Search for the cell housing the specified text and yield its [x, y] center coordinate. 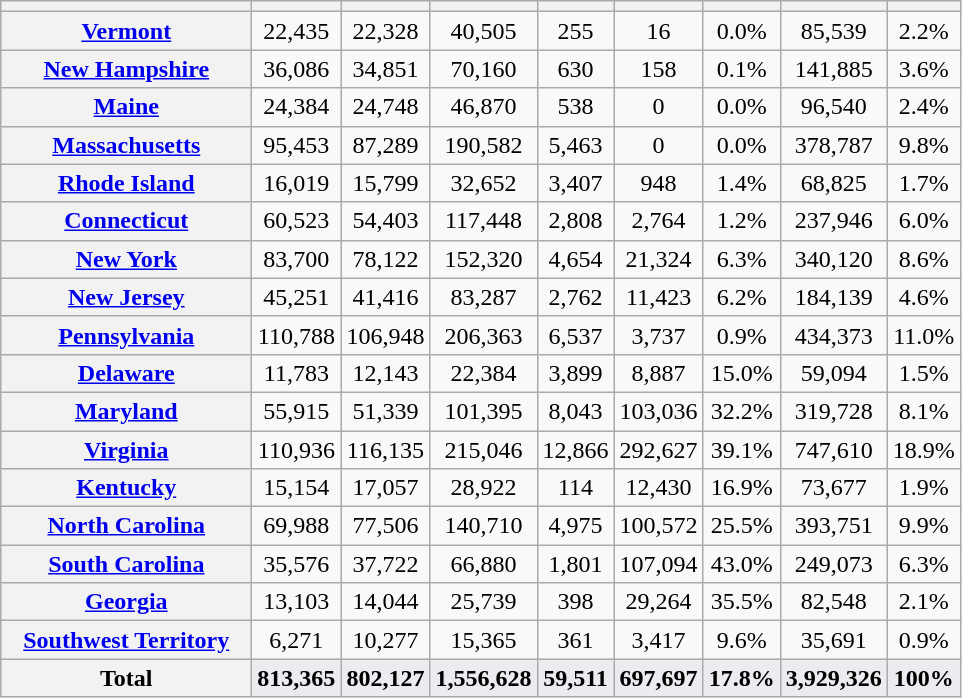
6.0% [924, 221]
3,417 [658, 640]
35.5% [742, 602]
16.9% [742, 488]
948 [658, 183]
6,537 [576, 335]
35,576 [296, 564]
378,787 [834, 145]
1,556,628 [484, 678]
83,700 [296, 259]
3,899 [576, 373]
South Carolina [126, 564]
82,548 [834, 602]
25,739 [484, 602]
45,251 [296, 297]
68,825 [834, 183]
184,139 [834, 297]
New Hampshire [126, 69]
Southwest Territory [126, 640]
4,975 [576, 526]
16 [658, 31]
747,610 [834, 449]
2.1% [924, 602]
813,365 [296, 678]
15,365 [484, 640]
107,094 [658, 564]
14,044 [386, 602]
North Carolina [126, 526]
96,540 [834, 107]
69,988 [296, 526]
9.9% [924, 526]
8.1% [924, 411]
Total [126, 678]
73,677 [834, 488]
35,691 [834, 640]
2.2% [924, 31]
6,271 [296, 640]
110,788 [296, 335]
255 [576, 31]
0.1% [742, 69]
319,728 [834, 411]
2,762 [576, 297]
1.7% [924, 183]
434,373 [834, 335]
10,277 [386, 640]
152,320 [484, 259]
Rhode Island [126, 183]
101,395 [484, 411]
34,851 [386, 69]
70,160 [484, 69]
12,866 [576, 449]
28,922 [484, 488]
2,764 [658, 221]
630 [576, 69]
25.5% [742, 526]
117,448 [484, 221]
11.0% [924, 335]
103,036 [658, 411]
Pennsylvania [126, 335]
32,652 [484, 183]
100,572 [658, 526]
51,339 [386, 411]
32.2% [742, 411]
43.0% [742, 564]
18.9% [924, 449]
11,423 [658, 297]
1.5% [924, 373]
538 [576, 107]
190,582 [484, 145]
40,505 [484, 31]
8.6% [924, 259]
1.4% [742, 183]
9.8% [924, 145]
141,885 [834, 69]
114 [576, 488]
36,086 [296, 69]
13,103 [296, 602]
60,523 [296, 221]
Delaware [126, 373]
206,363 [484, 335]
Georgia [126, 602]
3,407 [576, 183]
21,324 [658, 259]
292,627 [658, 449]
24,748 [386, 107]
15,154 [296, 488]
4.6% [924, 297]
24,384 [296, 107]
340,120 [834, 259]
215,046 [484, 449]
158 [658, 69]
95,453 [296, 145]
2,808 [576, 221]
78,122 [386, 259]
802,127 [386, 678]
83,287 [484, 297]
Massachusetts [126, 145]
697,697 [658, 678]
77,506 [386, 526]
87,289 [386, 145]
12,430 [658, 488]
39.1% [742, 449]
1,801 [576, 564]
46,870 [484, 107]
85,539 [834, 31]
41,416 [386, 297]
3,737 [658, 335]
12,143 [386, 373]
110,936 [296, 449]
17,057 [386, 488]
New Jersey [126, 297]
140,710 [484, 526]
16,019 [296, 183]
Virginia [126, 449]
5,463 [576, 145]
Vermont [126, 31]
54,403 [386, 221]
249,073 [834, 564]
6.2% [742, 297]
9.6% [742, 640]
393,751 [834, 526]
New York [126, 259]
8,887 [658, 373]
37,722 [386, 564]
116,135 [386, 449]
361 [576, 640]
100% [924, 678]
17.8% [742, 678]
59,511 [576, 678]
237,946 [834, 221]
2.4% [924, 107]
29,264 [658, 602]
Kentucky [126, 488]
398 [576, 602]
11,783 [296, 373]
106,948 [386, 335]
3,929,326 [834, 678]
15,799 [386, 183]
55,915 [296, 411]
66,880 [484, 564]
22,328 [386, 31]
Maryland [126, 411]
15.0% [742, 373]
22,384 [484, 373]
Connecticut [126, 221]
3.6% [924, 69]
Maine [126, 107]
1.2% [742, 221]
1.9% [924, 488]
22,435 [296, 31]
59,094 [834, 373]
4,654 [576, 259]
8,043 [576, 411]
